Capture the cell that displays the provided text and extract its [X, Y] central coordinate. 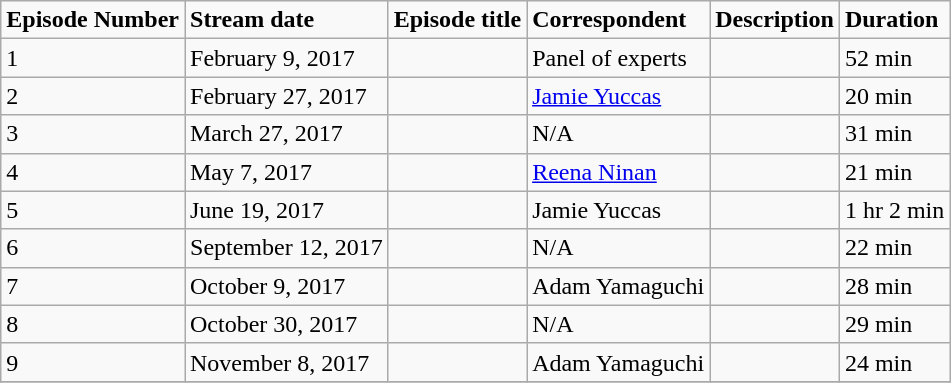
Panel of experts [618, 58]
7 [93, 286]
22 min [894, 248]
31 min [894, 134]
6 [93, 248]
Correspondent [618, 20]
February 27, 2017 [286, 96]
2 [93, 96]
Description [775, 20]
3 [93, 134]
June 19, 2017 [286, 210]
October 30, 2017 [286, 324]
Episode title [457, 20]
Duration [894, 20]
28 min [894, 286]
October 9, 2017 [286, 286]
May 7, 2017 [286, 172]
24 min [894, 362]
4 [93, 172]
8 [93, 324]
29 min [894, 324]
Reena Ninan [618, 172]
52 min [894, 58]
9 [93, 362]
March 27, 2017 [286, 134]
November 8, 2017 [286, 362]
February 9, 2017 [286, 58]
5 [93, 210]
20 min [894, 96]
1 hr 2 min [894, 210]
1 [93, 58]
21 min [894, 172]
September 12, 2017 [286, 248]
Stream date [286, 20]
Episode Number [93, 20]
